Return the (X, Y) coordinate for the center point of the cell that contains the specified text.  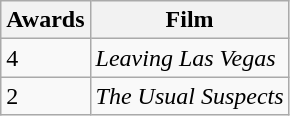
The Usual Suspects (190, 96)
4 (46, 58)
Film (190, 20)
2 (46, 96)
Leaving Las Vegas (190, 58)
Awards (46, 20)
